Provide the (X, Y) coordinate of the cell's center where the given text is located.  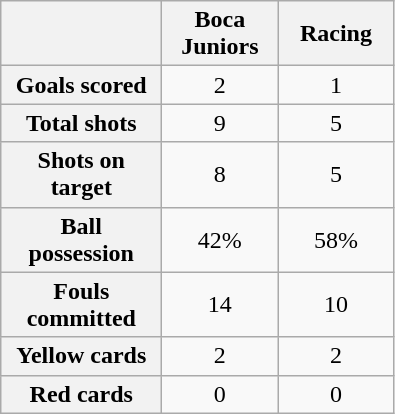
Racing (336, 34)
Shots on target (82, 174)
Red cards (82, 394)
Goals scored (82, 85)
Boca Juniors (220, 34)
8 (220, 174)
Total shots (82, 123)
Yellow cards (82, 356)
Fouls committed (82, 304)
58% (336, 240)
9 (220, 123)
10 (336, 304)
Ball possession (82, 240)
14 (220, 304)
1 (336, 85)
42% (220, 240)
